Detect which cell encompasses the target text, then output its (x, y) center coordinate. 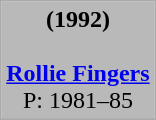
(1992)Rollie FingersP: 1981–85 (78, 60)
